Find where the given text appears and provide that cell's center as [X, Y] coordinate. 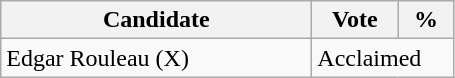
Vote [355, 20]
Edgar Rouleau (X) [156, 58]
Acclaimed [383, 58]
% [426, 20]
Candidate [156, 20]
